Find where the given text appears and provide that cell's center as [x, y] coordinate. 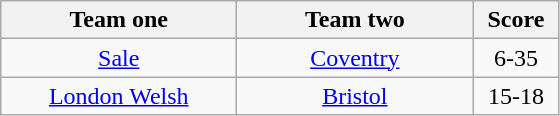
Bristol [355, 96]
15-18 [516, 96]
Coventry [355, 58]
6-35 [516, 58]
London Welsh [119, 96]
Team two [355, 20]
Team one [119, 20]
Sale [119, 58]
Score [516, 20]
